Output the (x, y) coordinate of the center of the cell containing the given text.  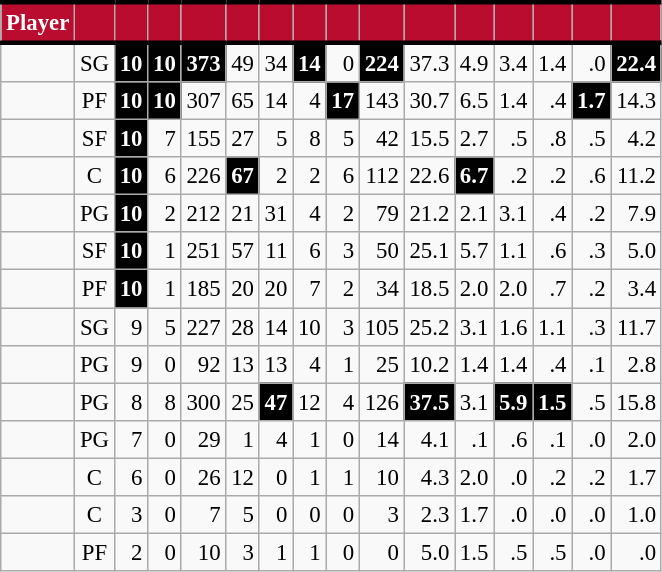
14.3 (636, 101)
373 (204, 62)
10.2 (429, 364)
67 (242, 176)
224 (382, 62)
37.3 (429, 62)
4.3 (429, 477)
1.6 (514, 327)
212 (204, 214)
4.2 (636, 139)
105 (382, 327)
22.4 (636, 62)
.7 (552, 289)
42 (382, 139)
25.1 (429, 251)
92 (204, 364)
4.9 (474, 62)
2.7 (474, 139)
21.2 (429, 214)
251 (204, 251)
112 (382, 176)
6.5 (474, 101)
2.3 (429, 515)
57 (242, 251)
26 (204, 477)
30.7 (429, 101)
2.1 (474, 214)
2.8 (636, 364)
227 (204, 327)
.8 (552, 139)
28 (242, 327)
11.2 (636, 176)
29 (204, 439)
5.7 (474, 251)
15.5 (429, 139)
Player (38, 22)
50 (382, 251)
37.5 (429, 402)
143 (382, 101)
185 (204, 289)
6.7 (474, 176)
22.6 (429, 176)
7.9 (636, 214)
27 (242, 139)
17 (342, 101)
1.0 (636, 515)
11 (276, 251)
49 (242, 62)
126 (382, 402)
47 (276, 402)
11.7 (636, 327)
226 (204, 176)
5.9 (514, 402)
25.2 (429, 327)
79 (382, 214)
307 (204, 101)
21 (242, 214)
300 (204, 402)
4.1 (429, 439)
155 (204, 139)
15.8 (636, 402)
65 (242, 101)
18.5 (429, 289)
31 (276, 214)
